Locate the cell with the specified text and output its (x, y) center coordinate. 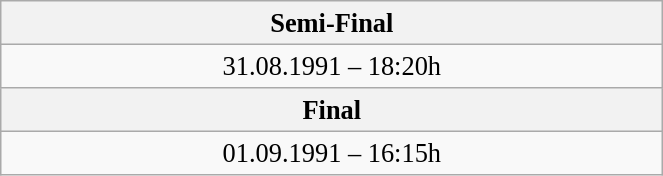
Semi-Final (332, 22)
31.08.1991 – 18:20h (332, 66)
Final (332, 109)
01.09.1991 – 16:15h (332, 153)
